Locate the cell with the specified text and output its (x, y) center coordinate. 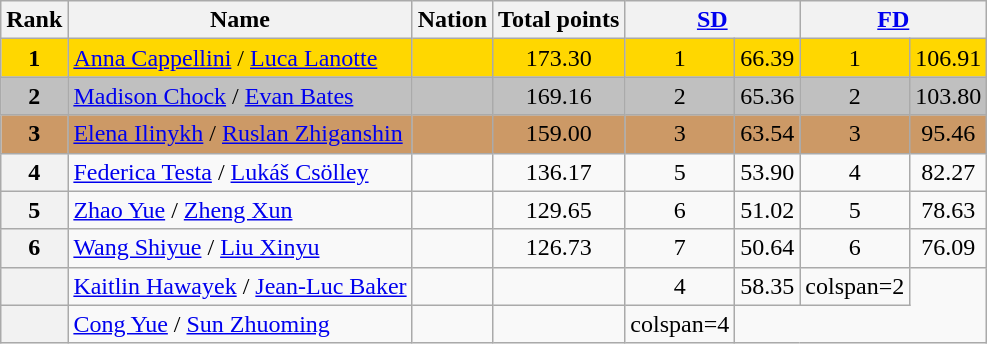
colspan=2 (855, 286)
129.65 (559, 210)
95.46 (948, 134)
Nation (452, 20)
FD (894, 20)
Cong Yue / Sun Zhuoming (240, 324)
SD (712, 20)
Total points (559, 20)
78.63 (948, 210)
65.36 (768, 96)
50.64 (768, 248)
63.54 (768, 134)
Elena Ilinykh / Ruslan Zhiganshin (240, 134)
76.09 (948, 248)
51.02 (768, 210)
Name (240, 20)
82.27 (948, 172)
Zhao Yue / Zheng Xun (240, 210)
Rank (34, 20)
126.73 (559, 248)
173.30 (559, 58)
106.91 (948, 58)
Anna Cappellini / Luca Lanotte (240, 58)
136.17 (559, 172)
Federica Testa / Lukáš Csölley (240, 172)
58.35 (768, 286)
66.39 (768, 58)
53.90 (768, 172)
colspan=4 (680, 324)
169.16 (559, 96)
Kaitlin Hawayek / Jean-Luc Baker (240, 286)
Madison Chock / Evan Bates (240, 96)
Wang Shiyue / Liu Xinyu (240, 248)
103.80 (948, 96)
159.00 (559, 134)
7 (680, 248)
